For the text-containing cell, return its midpoint in (X, Y) coordinate format. 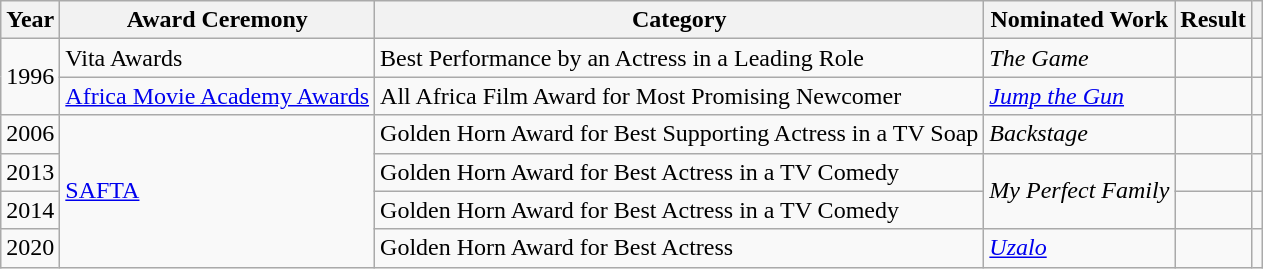
My Perfect Family (1080, 191)
1996 (30, 77)
2013 (30, 172)
Backstage (1080, 134)
Year (30, 20)
2020 (30, 248)
SAFTA (218, 191)
Uzalo (1080, 248)
Vita Awards (218, 58)
All Africa Film Award for Most Promising Newcomer (680, 96)
Result (1213, 20)
2006 (30, 134)
Nominated Work (1080, 20)
Best Performance by an Actress in a Leading Role (680, 58)
2014 (30, 210)
The Game (1080, 58)
Award Ceremony (218, 20)
Africa Movie Academy Awards (218, 96)
Category (680, 20)
Golden Horn Award for Best Supporting Actress in a TV Soap (680, 134)
Golden Horn Award for Best Actress (680, 248)
Jump the Gun (1080, 96)
